Find where the given text appears and provide that cell's center as [X, Y] coordinate. 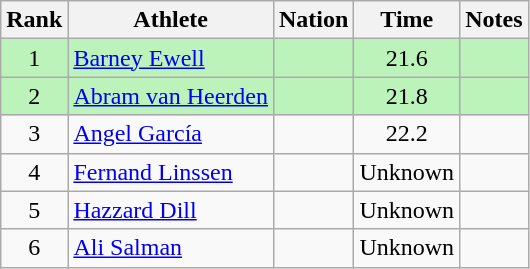
3 [34, 134]
Barney Ewell [171, 58]
Nation [313, 20]
5 [34, 210]
Angel García [171, 134]
21.6 [407, 58]
4 [34, 172]
21.8 [407, 96]
Abram van Heerden [171, 96]
Athlete [171, 20]
Notes [494, 20]
Hazzard Dill [171, 210]
2 [34, 96]
22.2 [407, 134]
Time [407, 20]
Rank [34, 20]
Ali Salman [171, 248]
6 [34, 248]
Fernand Linssen [171, 172]
1 [34, 58]
